Return the (X, Y) coordinate for the center point of the cell that contains the specified text.  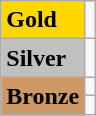
Gold (43, 20)
Bronze (43, 96)
Silver (43, 58)
